Return the [x, y] coordinate for the center point of the cell that contains the specified text.  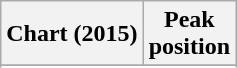
Peakposition [189, 34]
Chart (2015) [72, 34]
